For the text-containing cell, return its midpoint in [X, Y] coordinate format. 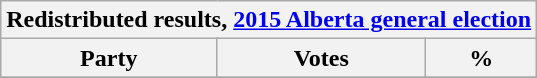
Votes [322, 58]
% [482, 58]
Redistributed results, 2015 Alberta general election [269, 20]
Party [109, 58]
